Identify which cell holds the provided text, then report its [x, y] central coordinate. 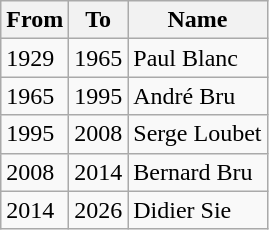
André Bru [198, 96]
To [98, 20]
1929 [35, 58]
Bernard Bru [198, 172]
From [35, 20]
Didier Sie [198, 210]
Serge Loubet [198, 134]
Paul Blanc [198, 58]
2026 [98, 210]
Name [198, 20]
